From the cell containing the given text, extract its center point as [x, y] coordinate. 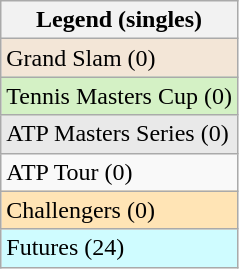
ATP Masters Series (0) [120, 134]
ATP Tour (0) [120, 172]
Challengers (0) [120, 210]
Tennis Masters Cup (0) [120, 96]
Futures (24) [120, 248]
Grand Slam (0) [120, 58]
Legend (singles) [120, 20]
